Scan for the cell matching the given text and deliver its [X, Y] coordinate at center. 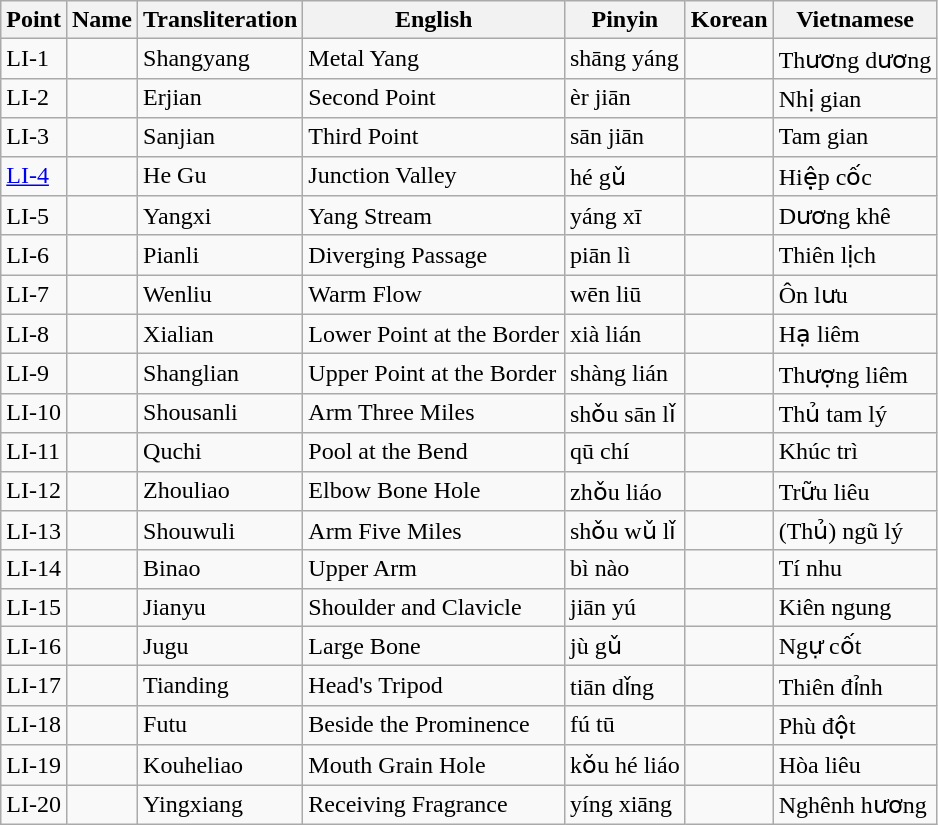
Mouth Grain Hole [434, 765]
LI-5 [34, 216]
Arm Five Miles [434, 531]
Third Point [434, 137]
èr jiān [624, 98]
piān lì [624, 255]
LI-18 [34, 725]
Upper Point at the Border [434, 374]
Ôn lưu [855, 295]
shàng lián [624, 374]
Tam gian [855, 137]
LI-16 [34, 646]
Beside the Prominence [434, 725]
yáng xī [624, 216]
hé gǔ [624, 176]
Yang Stream [434, 216]
Xialian [220, 334]
Receiving Fragrance [434, 804]
Sanjian [220, 137]
jù gǔ [624, 646]
Upper Arm [434, 569]
LI-20 [34, 804]
Elbow Bone Hole [434, 491]
Thủ tam lý [855, 413]
xià lián [624, 334]
Nghênh hương [855, 804]
Second Point [434, 98]
Phù đột [855, 725]
shǒu wǔ lǐ [624, 531]
Hiệp cốc [855, 176]
LI-2 [34, 98]
Vietnamese [855, 20]
Lower Point at the Border [434, 334]
Warm Flow [434, 295]
Shousanli [220, 413]
Thiên đỉnh [855, 686]
Zhouliao [220, 491]
Binao [220, 569]
Futu [220, 725]
LI-10 [34, 413]
tiān dǐng [624, 686]
Hòa liêu [855, 765]
Shoulder and Clavicle [434, 607]
Shanglian [220, 374]
Pianli [220, 255]
Head's Tripod [434, 686]
shāng yáng [624, 59]
Diverging Passage [434, 255]
Thương dương [855, 59]
kǒu hé liáo [624, 765]
Yangxi [220, 216]
Kiên ngung [855, 607]
Tí nhu [855, 569]
qū chí [624, 452]
Shangyang [220, 59]
Tianding [220, 686]
fú tū [624, 725]
LI-13 [34, 531]
bì nào [624, 569]
LI-9 [34, 374]
Name [102, 20]
yíng xiāng [624, 804]
LI-4 [34, 176]
LI-11 [34, 452]
Pinyin [624, 20]
Nhị gian [855, 98]
Quchi [220, 452]
Trữu liêu [855, 491]
LI-17 [34, 686]
LI-14 [34, 569]
wēn liū [624, 295]
LI-6 [34, 255]
Korean [729, 20]
Dương khê [855, 216]
jiān yú [624, 607]
LI-19 [34, 765]
Junction Valley [434, 176]
Jianyu [220, 607]
LI-8 [34, 334]
LI-3 [34, 137]
shǒu sān lǐ [624, 413]
(Thủ) ngũ lý [855, 531]
LI-1 [34, 59]
Khúc trì [855, 452]
LI-7 [34, 295]
Point [34, 20]
English [434, 20]
Shouwuli [220, 531]
Ngự cốt [855, 646]
Yingxiang [220, 804]
zhǒu liáo [624, 491]
Thiên lịch [855, 255]
Pool at the Bend [434, 452]
Hạ liêm [855, 334]
LI-15 [34, 607]
Kouheliao [220, 765]
Large Bone [434, 646]
Thượng liêm [855, 374]
Jugu [220, 646]
Arm Three Miles [434, 413]
sān jiān [624, 137]
He Gu [220, 176]
Erjian [220, 98]
Transliteration [220, 20]
Metal Yang [434, 59]
Wenliu [220, 295]
LI-12 [34, 491]
